Locate the cell with the specified text and output its (x, y) center coordinate. 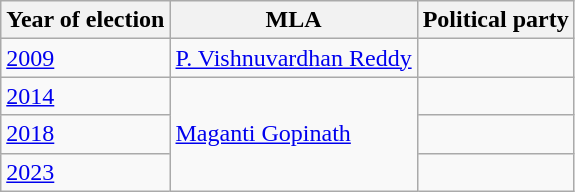
P. Vishnuvardhan Reddy (294, 58)
2018 (86, 134)
2014 (86, 96)
2023 (86, 172)
Year of election (86, 20)
MLA (294, 20)
Political party (496, 20)
2009 (86, 58)
Maganti Gopinath (294, 134)
